Identify which cell holds the provided text, then report its [x, y] central coordinate. 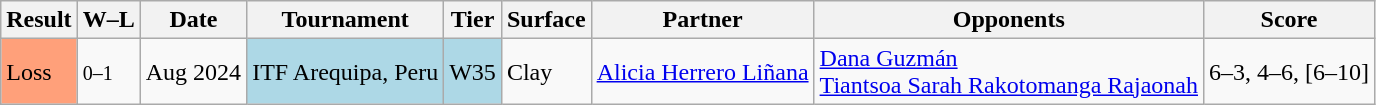
Result [39, 20]
Loss [39, 72]
Date [193, 20]
Aug 2024 [193, 72]
0–1 [108, 72]
Clay [546, 72]
Tournament [346, 20]
Dana Guzmán Tiantsoa Sarah Rakotomanga Rajaonah [1008, 72]
Score [1290, 20]
W35 [473, 72]
Tier [473, 20]
Opponents [1008, 20]
W–L [108, 20]
Partner [702, 20]
6–3, 4–6, [6–10] [1290, 72]
Alicia Herrero Liñana [702, 72]
Surface [546, 20]
ITF Arequipa, Peru [346, 72]
